For the text-containing cell, return its midpoint in [X, Y] coordinate format. 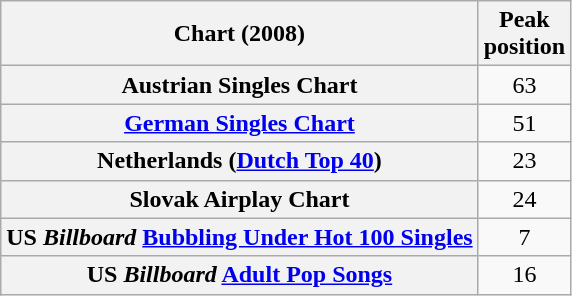
US Billboard Adult Pop Songs [240, 275]
Netherlands (Dutch Top 40) [240, 161]
Slovak Airplay Chart [240, 199]
7 [524, 237]
Chart (2008) [240, 34]
German Singles Chart [240, 123]
US Billboard Bubbling Under Hot 100 Singles [240, 237]
23 [524, 161]
16 [524, 275]
Austrian Singles Chart [240, 85]
Peakposition [524, 34]
24 [524, 199]
63 [524, 85]
51 [524, 123]
